Locate the cell with the specified text and output its [x, y] center coordinate. 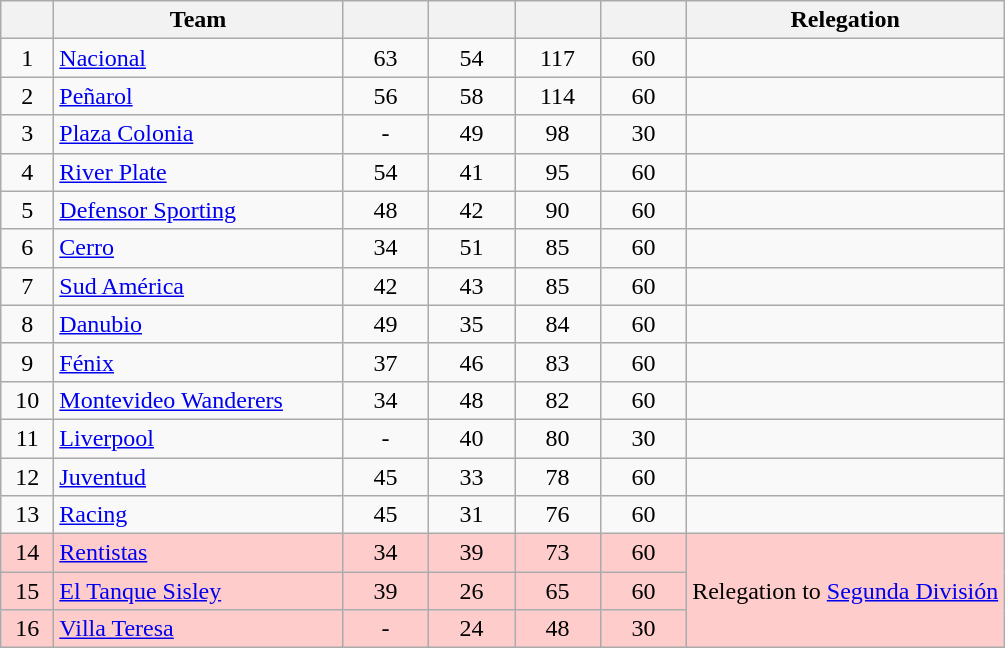
Nacional [198, 58]
117 [557, 58]
84 [557, 324]
9 [28, 362]
98 [557, 134]
12 [28, 477]
El Tanque Sisley [198, 591]
2 [28, 96]
5 [28, 210]
4 [28, 172]
13 [28, 515]
Racing [198, 515]
41 [471, 172]
10 [28, 400]
14 [28, 553]
Cerro [198, 248]
Defensor Sporting [198, 210]
82 [557, 400]
Sud América [198, 286]
63 [385, 58]
90 [557, 210]
8 [28, 324]
76 [557, 515]
37 [385, 362]
Team [198, 20]
40 [471, 438]
58 [471, 96]
3 [28, 134]
43 [471, 286]
46 [471, 362]
78 [557, 477]
Villa Teresa [198, 629]
26 [471, 591]
11 [28, 438]
6 [28, 248]
Plaza Colonia [198, 134]
65 [557, 591]
Relegation [846, 20]
River Plate [198, 172]
Relegation to Segunda División [846, 591]
83 [557, 362]
Juventud [198, 477]
31 [471, 515]
Montevideo Wanderers [198, 400]
95 [557, 172]
1 [28, 58]
Rentistas [198, 553]
7 [28, 286]
16 [28, 629]
56 [385, 96]
Fénix [198, 362]
Danubio [198, 324]
15 [28, 591]
35 [471, 324]
Peñarol [198, 96]
24 [471, 629]
51 [471, 248]
80 [557, 438]
114 [557, 96]
33 [471, 477]
73 [557, 553]
Liverpool [198, 438]
